Locate the cell with the specified text and output its (x, y) center coordinate. 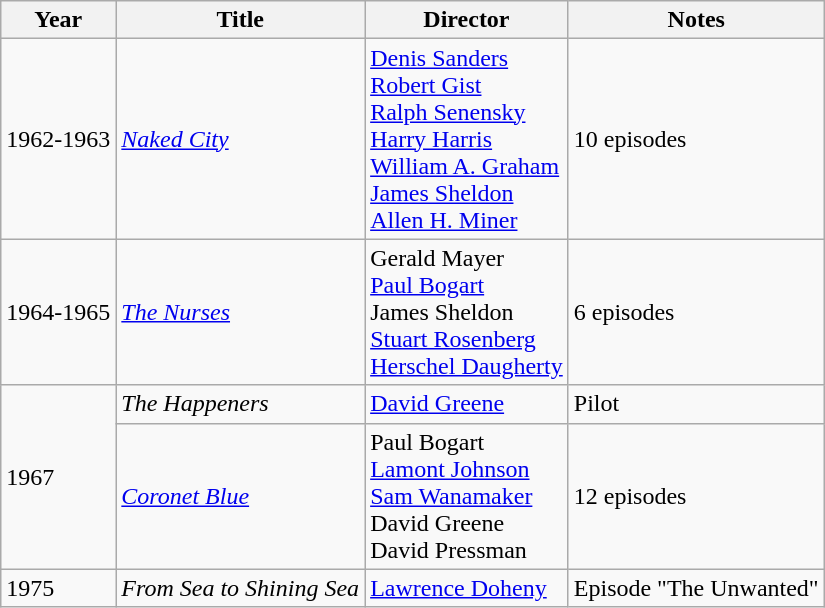
Lawrence Doheny (467, 588)
1975 (58, 588)
1962-1963 (58, 139)
1964-1965 (58, 312)
12 episodes (696, 496)
Denis SandersRobert GistRalph SenenskyHarry HarrisWilliam A. GrahamJames SheldonAllen H. Miner (467, 139)
Pilot (696, 404)
1967 (58, 477)
Paul BogartLamont JohnsonSam WanamakerDavid GreeneDavid Pressman (467, 496)
Coronet Blue (240, 496)
David Greene (467, 404)
Title (240, 20)
10 episodes (696, 139)
The Nurses (240, 312)
The Happeners (240, 404)
Director (467, 20)
6 episodes (696, 312)
Gerald MayerPaul BogartJames SheldonStuart RosenbergHerschel Daugherty (467, 312)
Year (58, 20)
From Sea to Shining Sea (240, 588)
Notes (696, 20)
Episode "The Unwanted" (696, 588)
Naked City (240, 139)
